Extract the [X, Y] coordinate from the center of the cell holding the provided text.  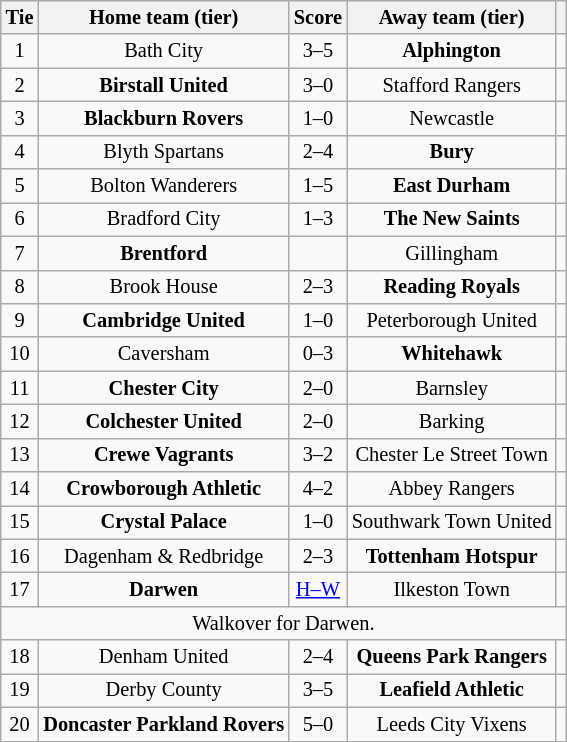
Whitehawk [452, 354]
4 [20, 152]
9 [20, 320]
Darwen [164, 589]
4–2 [318, 489]
20 [20, 724]
0–3 [318, 354]
1–5 [318, 186]
Newcastle [452, 118]
6 [20, 219]
Caversham [164, 354]
Birstall United [164, 85]
Score [318, 17]
16 [20, 556]
Derby County [164, 690]
Chester City [164, 388]
Bradford City [164, 219]
5 [20, 186]
Brentford [164, 253]
Barnsley [452, 388]
17 [20, 589]
5–0 [318, 724]
Cambridge United [164, 320]
East Durham [452, 186]
Abbey Rangers [452, 489]
The New Saints [452, 219]
3–0 [318, 85]
Dagenham & Redbridge [164, 556]
Crewe Vagrants [164, 455]
19 [20, 690]
Walkover for Darwen. [284, 623]
Colchester United [164, 421]
14 [20, 489]
Leeds City Vixens [452, 724]
Chester Le Street Town [452, 455]
Leafield Athletic [452, 690]
Barking [452, 421]
Bolton Wanderers [164, 186]
Away team (tier) [452, 17]
Doncaster Parkland Rovers [164, 724]
18 [20, 657]
1–3 [318, 219]
15 [20, 522]
Blackburn Rovers [164, 118]
Ilkeston Town [452, 589]
Crystal Palace [164, 522]
Brook House [164, 287]
Crowborough Athletic [164, 489]
12 [20, 421]
13 [20, 455]
Bury [452, 152]
Home team (tier) [164, 17]
2 [20, 85]
Alphington [452, 51]
H–W [318, 589]
Tottenham Hotspur [452, 556]
Gillingham [452, 253]
Denham United [164, 657]
Tie [20, 17]
Blyth Spartans [164, 152]
Queens Park Rangers [452, 657]
1 [20, 51]
8 [20, 287]
3 [20, 118]
Stafford Rangers [452, 85]
Bath City [164, 51]
Peterborough United [452, 320]
10 [20, 354]
11 [20, 388]
7 [20, 253]
3–2 [318, 455]
Southwark Town United [452, 522]
Reading Royals [452, 287]
